Identify which cell holds the provided text, then report its [X, Y] central coordinate. 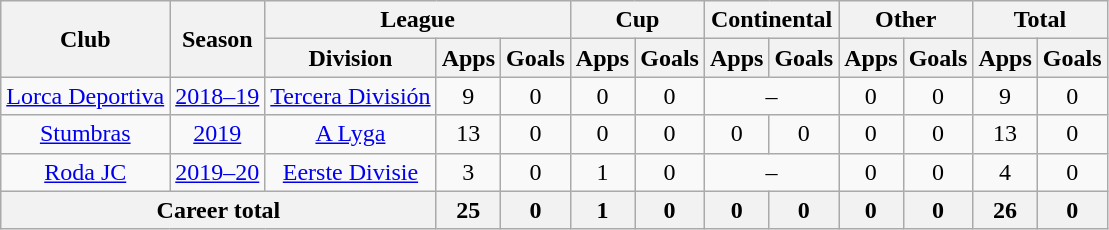
Lorca Deportiva [86, 96]
Total [1040, 20]
Tercera División [350, 96]
A Lyga [350, 134]
2019–20 [218, 172]
Career total [218, 210]
4 [1005, 172]
Continental [771, 20]
3 [468, 172]
Cup [637, 20]
Roda JC [86, 172]
26 [1005, 210]
25 [468, 210]
Eerste Divisie [350, 172]
Club [86, 39]
Other [906, 20]
Division [350, 58]
2019 [218, 134]
2018–19 [218, 96]
Stumbras [86, 134]
League [418, 20]
Season [218, 39]
